Scan for the cell matching the given text and deliver its [X, Y] coordinate at center. 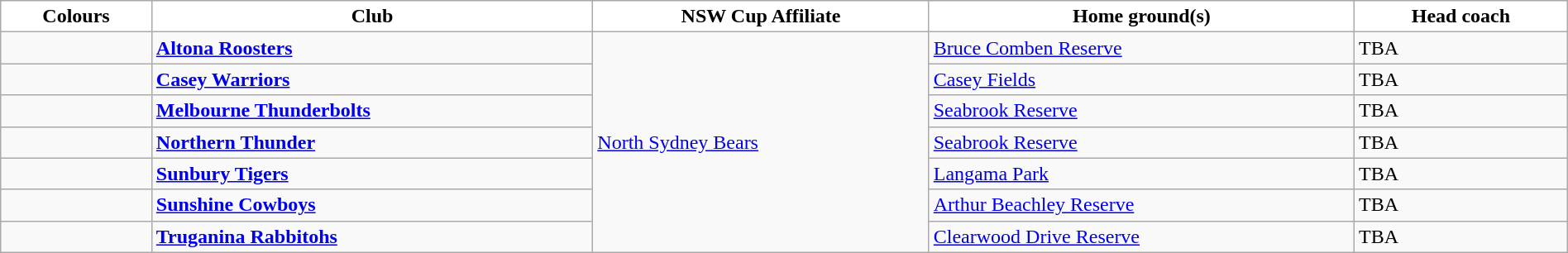
Langama Park [1141, 174]
Melbourne Thunderbolts [372, 111]
Club [372, 17]
Home ground(s) [1141, 17]
Arthur Beachley Reserve [1141, 205]
Colours [76, 17]
North Sydney Bears [761, 142]
Bruce Comben Reserve [1141, 48]
NSW Cup Affiliate [761, 17]
Truganina Rabbitohs [372, 236]
Altona Roosters [372, 48]
Head coach [1461, 17]
Sunshine Cowboys [372, 205]
Clearwood Drive Reserve [1141, 236]
Northern Thunder [372, 142]
Casey Warriors [372, 79]
Casey Fields [1141, 79]
Sunbury Tigers [372, 174]
